From the cell containing the given text, extract its center point as (x, y) coordinate. 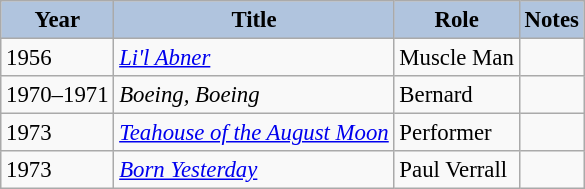
Bernard (456, 95)
1956 (58, 58)
Li'l Abner (254, 58)
Year (58, 20)
Boeing, Boeing (254, 95)
Teahouse of the August Moon (254, 133)
1970–1971 (58, 95)
Role (456, 20)
Title (254, 20)
Paul Verrall (456, 170)
Performer (456, 133)
Born Yesterday (254, 170)
Notes (552, 20)
Muscle Man (456, 58)
